Extract the (X, Y) coordinate from the center of the cell holding the provided text.  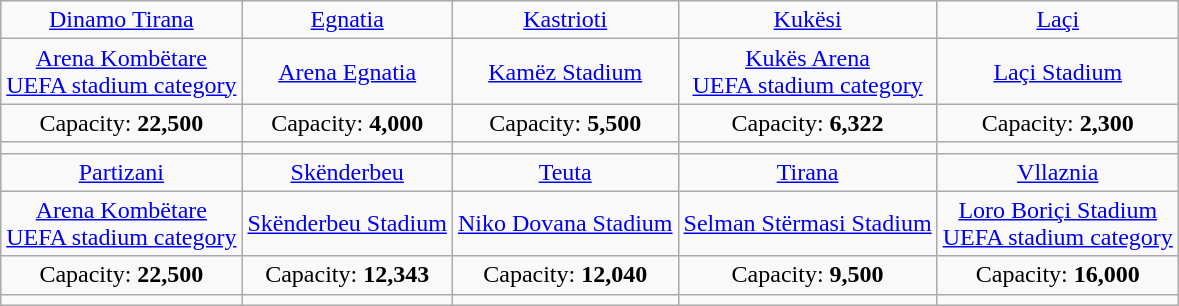
Tirana (808, 172)
Kamëz Stadium (565, 72)
Partizani (122, 172)
Skënderbeu Stadium (347, 224)
Kukës ArenaUEFA stadium category (808, 72)
Vllaznia (1058, 172)
Dinamo Tirana (122, 20)
Teuta (565, 172)
Skënderbeu (347, 172)
Capacity: 9,500 (808, 275)
Kukësi (808, 20)
Capacity: 2,300 (1058, 123)
Laçi (1058, 20)
Laçi Stadium (1058, 72)
Capacity: 5,500 (565, 123)
Capacity: 6,322 (808, 123)
Capacity: 12,040 (565, 275)
Loro Boriçi StadiumUEFA stadium category (1058, 224)
Selman Stërmasi Stadium (808, 224)
Kastrioti (565, 20)
Egnatia (347, 20)
Capacity: 16,000 (1058, 275)
Arena Egnatia (347, 72)
Capacity: 4,000 (347, 123)
Capacity: 12,343 (347, 275)
Niko Dovana Stadium (565, 224)
